Provide the (X, Y) coordinate of the cell's center where the given text is located.  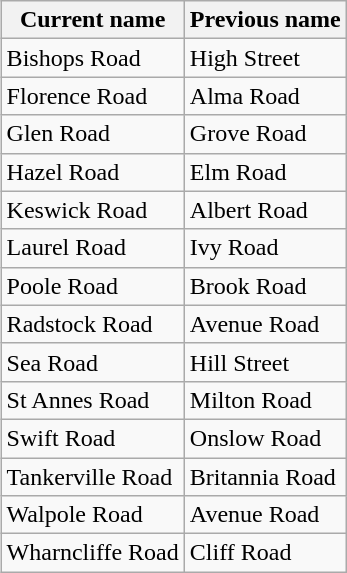
Alma Road (265, 96)
Glen Road (92, 134)
Hill Street (265, 362)
Wharncliffe Road (92, 553)
Britannia Road (265, 477)
High Street (265, 58)
Keswick Road (92, 210)
Laurel Road (92, 248)
Previous name (265, 20)
Grove Road (265, 134)
Florence Road (92, 96)
Radstock Road (92, 324)
Current name (92, 20)
Hazel Road (92, 172)
Onslow Road (265, 438)
Sea Road (92, 362)
Walpole Road (92, 515)
Brook Road (265, 286)
Albert Road (265, 210)
Poole Road (92, 286)
Tankerville Road (92, 477)
Bishops Road (92, 58)
Cliff Road (265, 553)
St Annes Road (92, 400)
Milton Road (265, 400)
Ivy Road (265, 248)
Elm Road (265, 172)
Swift Road (92, 438)
